Return (x, y) of the center of cell containing provided text 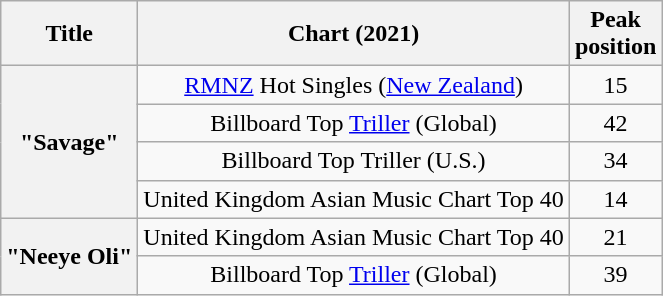
RMNZ Hot Singles (New Zealand) (354, 85)
34 (615, 161)
42 (615, 123)
Peakposition (615, 34)
39 (615, 275)
15 (615, 85)
"Savage" (70, 142)
Chart (2021) (354, 34)
Billboard Top Triller (U.S.) (354, 161)
21 (615, 237)
Title (70, 34)
"Neeye Oli" (70, 256)
14 (615, 199)
